Return the (x, y) coordinate for the center point of the cell that contains the specified text.  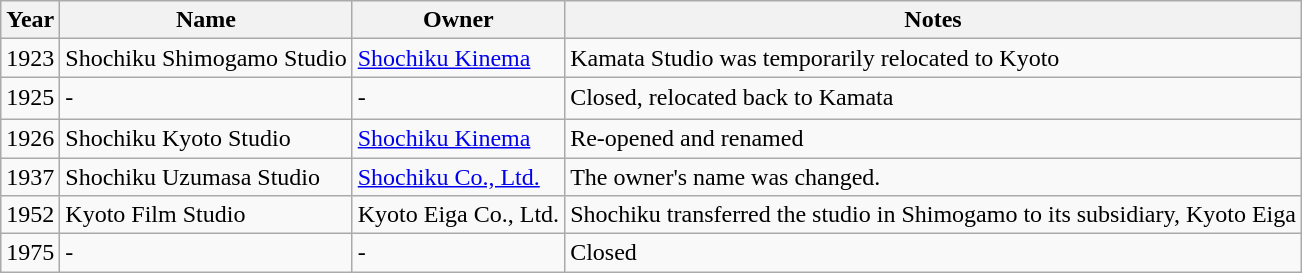
1926 (30, 138)
Shochiku Kyoto Studio (206, 138)
1923 (30, 58)
1925 (30, 98)
Kyoto Film Studio (206, 215)
Shochiku Shimogamo Studio (206, 58)
The owner's name was changed. (934, 177)
1952 (30, 215)
Name (206, 20)
1975 (30, 253)
Shochiku Co., Ltd. (458, 177)
Closed (934, 253)
Notes (934, 20)
Shochiku transferred the studio in Shimogamo to its subsidiary, Kyoto Eiga (934, 215)
Kyoto Eiga Co., Ltd. (458, 215)
Closed, relocated back to Kamata (934, 98)
Owner (458, 20)
Kamata Studio was temporarily relocated to Kyoto (934, 58)
Re-opened and renamed (934, 138)
Year (30, 20)
Shochiku Uzumasa Studio (206, 177)
1937 (30, 177)
